Identify which cell holds the provided text, then report its (X, Y) central coordinate. 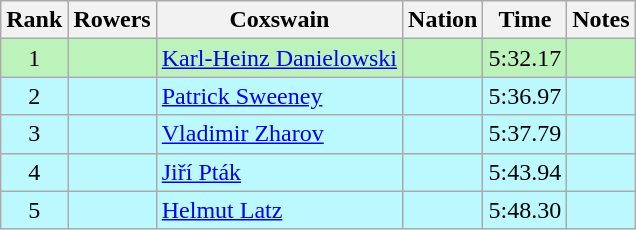
Helmut Latz (279, 210)
Nation (443, 20)
4 (34, 172)
Coxswain (279, 20)
Karl-Heinz Danielowski (279, 58)
2 (34, 96)
Rank (34, 20)
1 (34, 58)
5 (34, 210)
Time (525, 20)
Patrick Sweeney (279, 96)
3 (34, 134)
Jiří Pták (279, 172)
5:32.17 (525, 58)
Notes (601, 20)
Vladimir Zharov (279, 134)
5:36.97 (525, 96)
5:37.79 (525, 134)
5:43.94 (525, 172)
5:48.30 (525, 210)
Rowers (112, 20)
